Identify which cell holds the provided text, then report its [x, y] central coordinate. 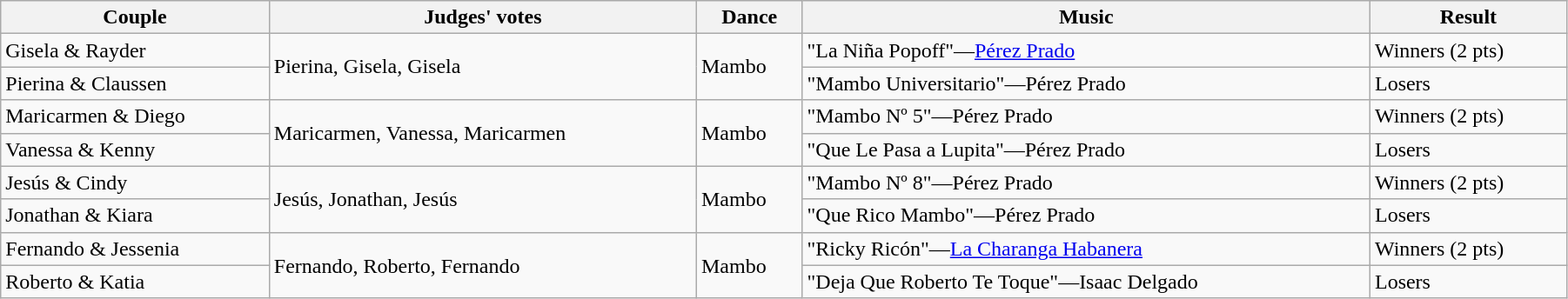
Fernando & Jessenia [136, 249]
Jonathan & Kiara [136, 216]
Fernando, Roberto, Fernando [482, 265]
Judges' votes [482, 17]
"La Niña Popoff"—Pérez Prado [1086, 50]
Jesús & Cindy [136, 183]
Result [1468, 17]
"Mambo Universitario"—Pérez Prado [1086, 83]
Vanessa & Kenny [136, 149]
Roberto & Katia [136, 282]
Pierina, Gisela, Gisela [482, 67]
Gisela & Rayder [136, 50]
"Mambo Nº 8"—Pérez Prado [1086, 183]
"Mambo Nº 5"—Pérez Prado [1086, 116]
"Que Rico Mambo"—Pérez Prado [1086, 216]
"Deja Que Roberto Te Toque"—Isaac Delgado [1086, 282]
Couple [136, 17]
Maricarmen, Vanessa, Maricarmen [482, 133]
Dance [749, 17]
Maricarmen & Diego [136, 116]
"Ricky Ricón"—La Charanga Habanera [1086, 249]
Jesús, Jonathan, Jesús [482, 199]
Music [1086, 17]
Pierina & Claussen [136, 83]
"Que Le Pasa a Lupita"—Pérez Prado [1086, 149]
